Identify which cell holds the provided text, then report its (x, y) central coordinate. 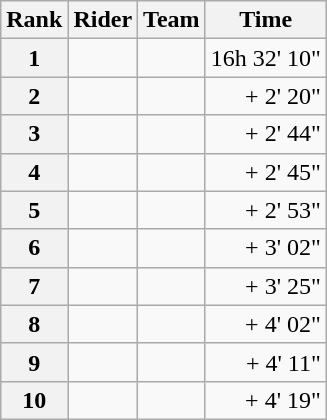
Time (266, 20)
5 (34, 210)
+ 4' 02" (266, 324)
+ 3' 02" (266, 248)
+ 4' 19" (266, 400)
Rank (34, 20)
4 (34, 172)
16h 32' 10" (266, 58)
+ 2' 53" (266, 210)
Rider (103, 20)
+ 2' 45" (266, 172)
+ 2' 44" (266, 134)
1 (34, 58)
Team (172, 20)
7 (34, 286)
+ 2' 20" (266, 96)
10 (34, 400)
9 (34, 362)
3 (34, 134)
2 (34, 96)
6 (34, 248)
+ 3' 25" (266, 286)
+ 4' 11" (266, 362)
8 (34, 324)
